Search for the cell housing the specified text and yield its [x, y] center coordinate. 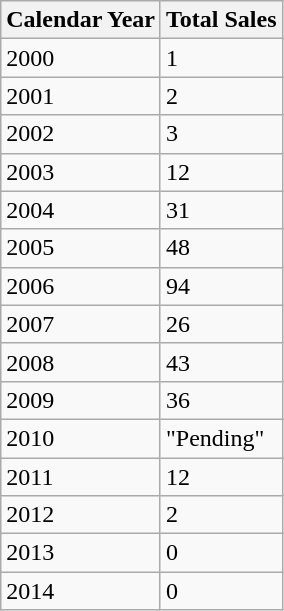
Total Sales [221, 20]
43 [221, 362]
2002 [81, 134]
2014 [81, 591]
2010 [81, 438]
3 [221, 134]
"Pending" [221, 438]
36 [221, 400]
2009 [81, 400]
2012 [81, 515]
1 [221, 58]
94 [221, 286]
2011 [81, 477]
2005 [81, 248]
2008 [81, 362]
31 [221, 210]
48 [221, 248]
26 [221, 324]
2004 [81, 210]
2007 [81, 324]
2003 [81, 172]
2000 [81, 58]
2006 [81, 286]
2013 [81, 553]
2001 [81, 96]
Calendar Year [81, 20]
